Pinpoint the cell where the given text exists, returning its (x, y) midpoint coordinate. 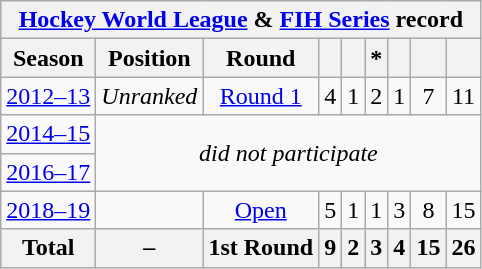
2016–17 (48, 172)
8 (428, 210)
Position (150, 58)
Round (261, 58)
5 (330, 210)
26 (464, 248)
9 (330, 248)
Hockey World League & FIH Series record (241, 20)
7 (428, 96)
Round 1 (261, 96)
2018–19 (48, 210)
Unranked (150, 96)
Total (48, 248)
* (376, 58)
2014–15 (48, 134)
1st Round (261, 248)
11 (464, 96)
– (150, 248)
did not participate (288, 153)
Season (48, 58)
2012–13 (48, 96)
Open (261, 210)
